Locate the cell with the specified text and output its (x, y) center coordinate. 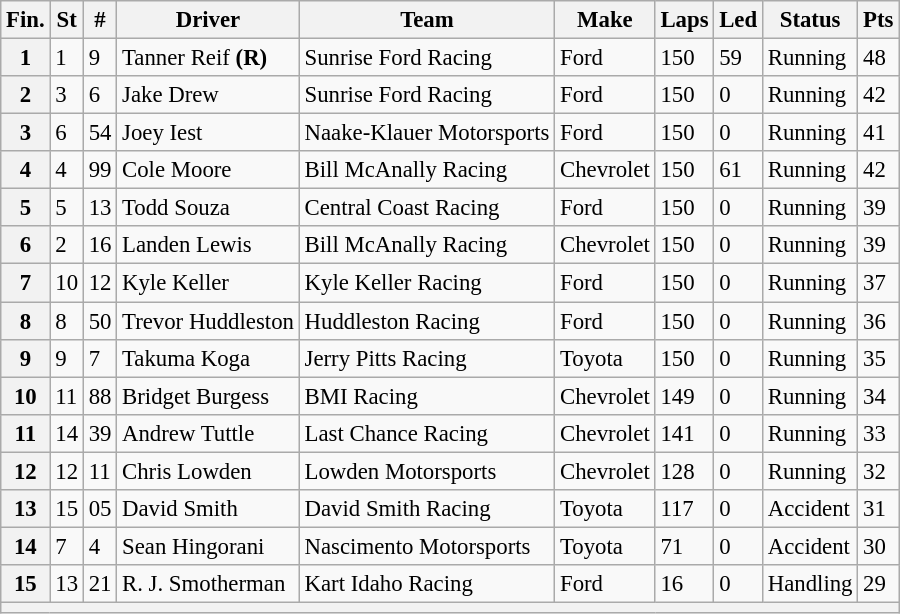
Takuma Koga (208, 358)
Jerry Pitts Racing (426, 358)
Kyle Keller (208, 283)
35 (878, 358)
Bridget Burgess (208, 396)
32 (878, 471)
Landen Lewis (208, 245)
Chris Lowden (208, 471)
David Smith (208, 509)
Led (738, 20)
BMI Racing (426, 396)
Trevor Huddleston (208, 321)
41 (878, 133)
Huddleston Racing (426, 321)
30 (878, 546)
Kyle Keller Racing (426, 283)
48 (878, 58)
Joey Iest (208, 133)
59 (738, 58)
Tanner Reif (R) (208, 58)
31 (878, 509)
Jake Drew (208, 95)
Last Chance Racing (426, 433)
Kart Idaho Racing (426, 584)
R. J. Smotherman (208, 584)
29 (878, 584)
David Smith Racing (426, 509)
Status (810, 20)
34 (878, 396)
Sean Hingorani (208, 546)
36 (878, 321)
Pts (878, 20)
149 (684, 396)
Laps (684, 20)
Team (426, 20)
Naake-Klauer Motorsports (426, 133)
128 (684, 471)
Driver (208, 20)
# (100, 20)
Make (605, 20)
71 (684, 546)
St (66, 20)
Fin. (26, 20)
Andrew Tuttle (208, 433)
Todd Souza (208, 208)
Nascimento Motorsports (426, 546)
Central Coast Racing (426, 208)
141 (684, 433)
Lowden Motorsports (426, 471)
33 (878, 433)
Handling (810, 584)
37 (878, 283)
88 (100, 396)
117 (684, 509)
50 (100, 321)
61 (738, 170)
05 (100, 509)
Cole Moore (208, 170)
54 (100, 133)
21 (100, 584)
99 (100, 170)
